Return [x, y] of the center of cell containing provided text 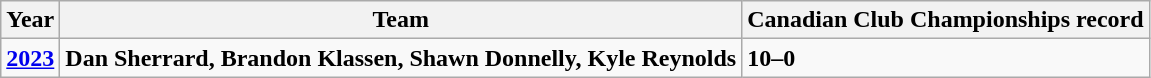
Canadian Club Championships record [946, 20]
Dan Sherrard, Brandon Klassen, Shawn Donnelly, Kyle Reynolds [401, 58]
Team [401, 20]
Year [30, 20]
2023 [30, 58]
10–0 [946, 58]
